Return [X, Y] of the center of cell containing provided text 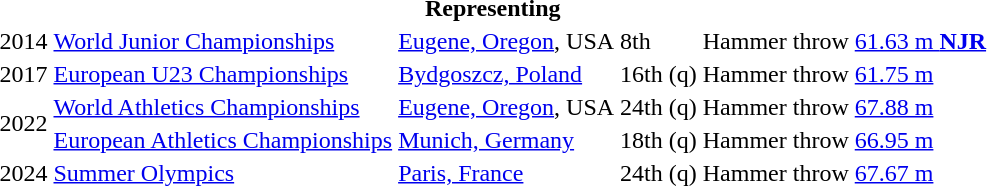
European Athletics Championships [223, 140]
66.95 m [920, 140]
24th (q) [659, 107]
Bydgoszcz, Poland [506, 74]
67.88 m [920, 107]
8th [659, 41]
16th (q) [659, 74]
61.63 m NJR [920, 41]
61.75 m [920, 74]
European U23 Championships [223, 74]
World Athletics Championships [223, 107]
18th (q) [659, 140]
Munich, Germany [506, 140]
World Junior Championships [223, 41]
